Detect which cell encompasses the target text, then output its [X, Y] center coordinate. 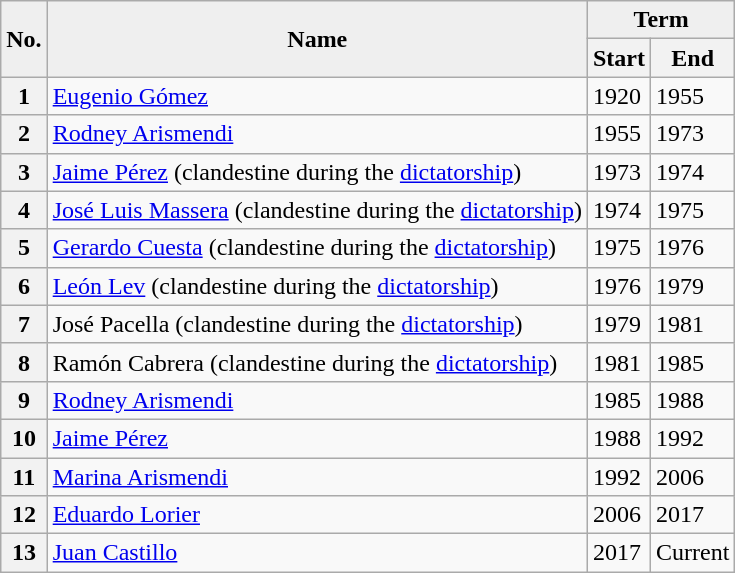
1 [24, 96]
13 [24, 553]
Marina Arismendi [317, 477]
No. [24, 39]
End [692, 58]
6 [24, 286]
2 [24, 134]
10 [24, 438]
Gerardo Cuesta (clandestine during the dictatorship) [317, 248]
Juan Castillo [317, 553]
Name [317, 39]
Start [618, 58]
Eugenio Gómez [317, 96]
7 [24, 324]
3 [24, 172]
Jaime Pérez (clandestine during the dictatorship) [317, 172]
12 [24, 515]
5 [24, 248]
8 [24, 362]
José Pacella (clandestine during the dictatorship) [317, 324]
Term [660, 20]
Ramón Cabrera (clandestine during the dictatorship) [317, 362]
Jaime Pérez [317, 438]
Current [692, 553]
4 [24, 210]
1920 [618, 96]
9 [24, 400]
León Lev (clandestine during the dictatorship) [317, 286]
José Luis Massera (clandestine during the dictatorship) [317, 210]
11 [24, 477]
Eduardo Lorier [317, 515]
